Return [x, y] of the center of cell containing provided text 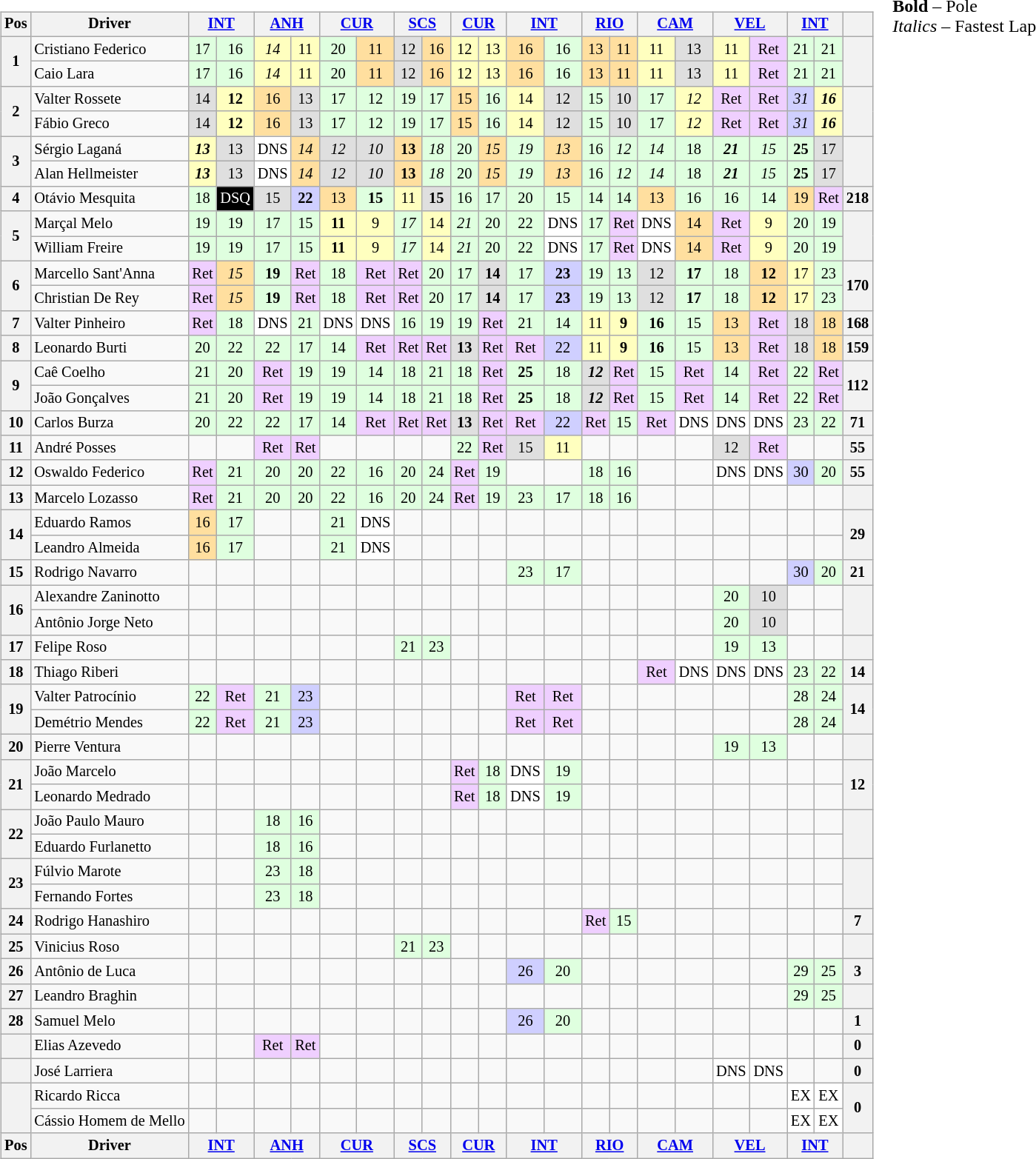
João Marcelo [110, 772]
Cássio Homem de Mello [110, 1121]
Antônio Jorge Neto [110, 622]
Vinicius Roso [110, 946]
Valter Patrocínio [110, 697]
Fúlvio Marote [110, 872]
159 [858, 348]
Sérgio Laganá [110, 149]
Eduardo Furlanetto [110, 846]
112 [858, 385]
71 [858, 423]
8 [16, 348]
André Posses [110, 448]
Leandro Braghin [110, 996]
Elias Azevedo [110, 1046]
Eduardo Ramos [110, 523]
Rodrigo Hanashiro [110, 921]
William Freire [110, 249]
Alexandre Zaninotto [110, 598]
Alan Hellmeister [110, 174]
6 [16, 286]
Antônio de Luca [110, 972]
Marcello Sant'Anna [110, 273]
Valter Rossete [110, 99]
Pierre Ventura [110, 747]
Samuel Melo [110, 1021]
Fábio Greco [110, 124]
José Larriera [110, 1071]
João Paulo Mauro [110, 822]
Demétrio Mendes [110, 722]
Leonardo Medrado [110, 797]
5 [16, 236]
Christian De Rey [110, 298]
Fernando Fortes [110, 897]
Carlos Burza [110, 423]
Oswaldo Federico [110, 472]
João Gonçalves [110, 398]
Cristiano Federico [110, 49]
Rodrigo Navarro [110, 572]
4 [16, 198]
Caio Lara [110, 74]
27 [16, 996]
168 [858, 324]
Caê Coelho [110, 373]
2 [16, 111]
Thiago Riberi [110, 672]
Marçal Melo [110, 224]
218 [858, 198]
DSQ [235, 198]
Leonardo Burti [110, 348]
170 [858, 286]
Ricardo Ricca [110, 1096]
Valter Pinheiro [110, 324]
Felipe Roso [110, 647]
Marcelo Lozasso [110, 498]
Otávio Mesquita [110, 198]
Leandro Almeida [110, 547]
